Search for the cell housing the specified text and yield its [X, Y] center coordinate. 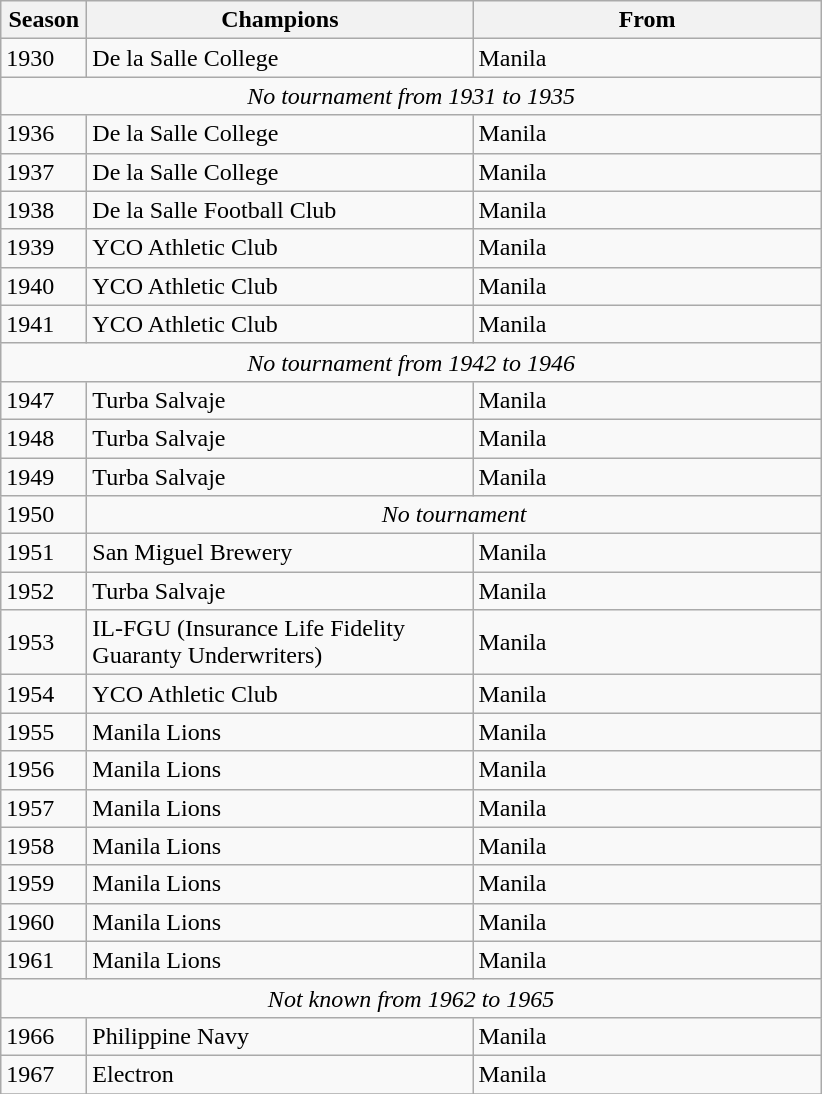
1961 [44, 960]
San Miguel Brewery [280, 553]
1948 [44, 438]
1947 [44, 400]
Champions [280, 20]
1930 [44, 58]
Not known from 1962 to 1965 [412, 998]
1953 [44, 642]
1952 [44, 591]
1951 [44, 553]
1957 [44, 808]
1936 [44, 134]
Season [44, 20]
1941 [44, 324]
No tournament from 1942 to 1946 [412, 362]
1950 [44, 515]
1959 [44, 884]
No tournament from 1931 to 1935 [412, 96]
1955 [44, 732]
1954 [44, 694]
Philippine Navy [280, 1036]
No tournament [454, 515]
1960 [44, 922]
1949 [44, 477]
1939 [44, 248]
1956 [44, 770]
1958 [44, 846]
1938 [44, 210]
De la Salle Football Club [280, 210]
1966 [44, 1036]
From [648, 20]
1940 [44, 286]
1937 [44, 172]
1967 [44, 1074]
Electron [280, 1074]
IL-FGU (Insurance Life Fidelity Guaranty Underwriters) [280, 642]
